For the text-containing cell, return its midpoint in [x, y] coordinate format. 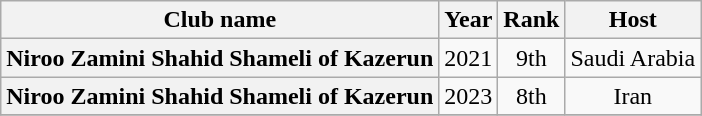
9th [532, 58]
2023 [468, 96]
Rank [532, 20]
Saudi Arabia [633, 58]
Club name [220, 20]
8th [532, 96]
Iran [633, 96]
2021 [468, 58]
Year [468, 20]
Host [633, 20]
